Output the (X, Y) coordinate of the center of the cell containing the given text.  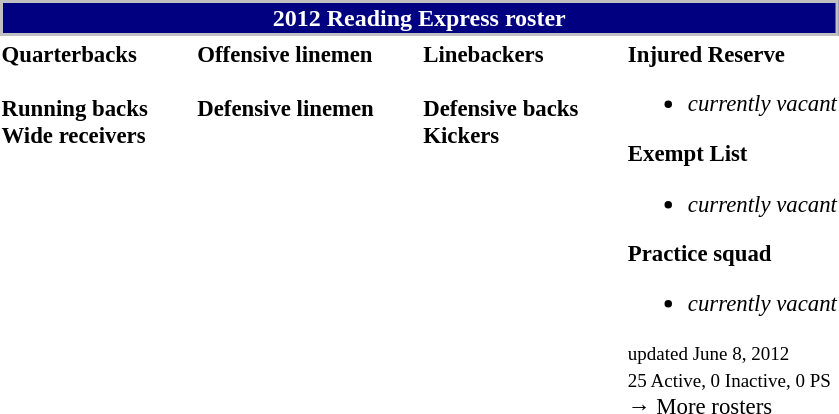
2012 Reading Express roster (419, 18)
